From the cell containing the given text, extract its center point as (x, y) coordinate. 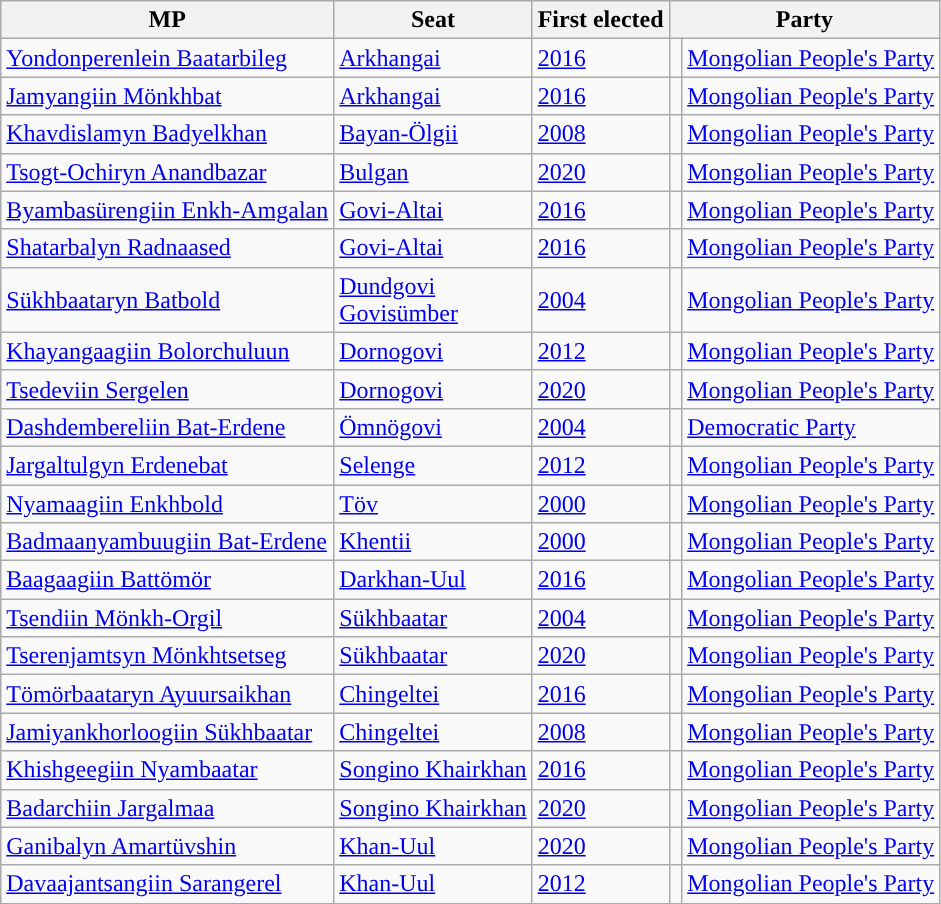
Selenge (433, 465)
Jamiyankhorloogiin Sükhbaatar (168, 732)
Jamyangiin Mönkhbat (168, 96)
Badmaanyambuugiin Bat-Erdene (168, 542)
Democratic Party (811, 427)
Byambasürengiin Enkh-Amgalan (168, 210)
Töv (433, 503)
Khentii (433, 542)
Bulgan (433, 172)
Khayangaagiin Bolorchuluun (168, 351)
Party (804, 20)
Davaajantsangiin Sarangerel (168, 884)
Bayan-Ölgii (433, 134)
Shatarbalyn Radnaased (168, 248)
Jargaltulgyn Erdenebat (168, 465)
First elected (600, 20)
Darkhan-Uul (433, 580)
Dashdembereliin Bat-Erdene (168, 427)
Badarchiin Jargalmaa (168, 808)
Seat (433, 20)
MP (168, 20)
Yondonperenlein Baatarbileg (168, 58)
Sükhbaataryn Batbold (168, 300)
Ganibalyn Amartüvshin (168, 846)
Tsedeviin Sergelen (168, 389)
Baagaagiin Battömör (168, 580)
Tömörbaataryn Ayuursaikhan (168, 694)
Tsogt-Ochiryn Anandbazar (168, 172)
Tsendiin Mönkh-Orgil (168, 618)
Khishgeegiin Nyambaatar (168, 770)
Tserenjamtsyn Mönkhtsetseg (168, 656)
Khavdislamyn Badyelkhan (168, 134)
DundgoviGovisümber (433, 300)
Ömnögovi (433, 427)
Nyamaagiin Enkhbold (168, 503)
